Locate the cell with the specified text and output its [X, Y] center coordinate. 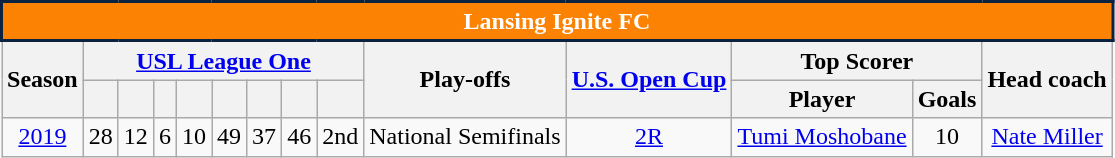
Season [43, 80]
National Semifinals [465, 137]
2nd [340, 137]
Head coach [1047, 80]
USL League One [223, 60]
Player [822, 99]
28 [100, 137]
2R [649, 137]
6 [164, 137]
49 [230, 137]
U.S. Open Cup [649, 80]
Goals [947, 99]
2019 [43, 137]
Top Scorer [857, 60]
37 [264, 137]
46 [300, 137]
Tumi Moshobane [822, 137]
12 [136, 137]
Play-offs [465, 80]
Lansing Ignite FC [558, 22]
Nate Miller [1047, 137]
